Output the (x, y) coordinate of the center of the cell containing the given text.  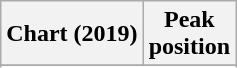
Peakposition (189, 34)
Chart (2019) (72, 34)
